Provide the [x, y] coordinate of the cell's center where the given text is located.  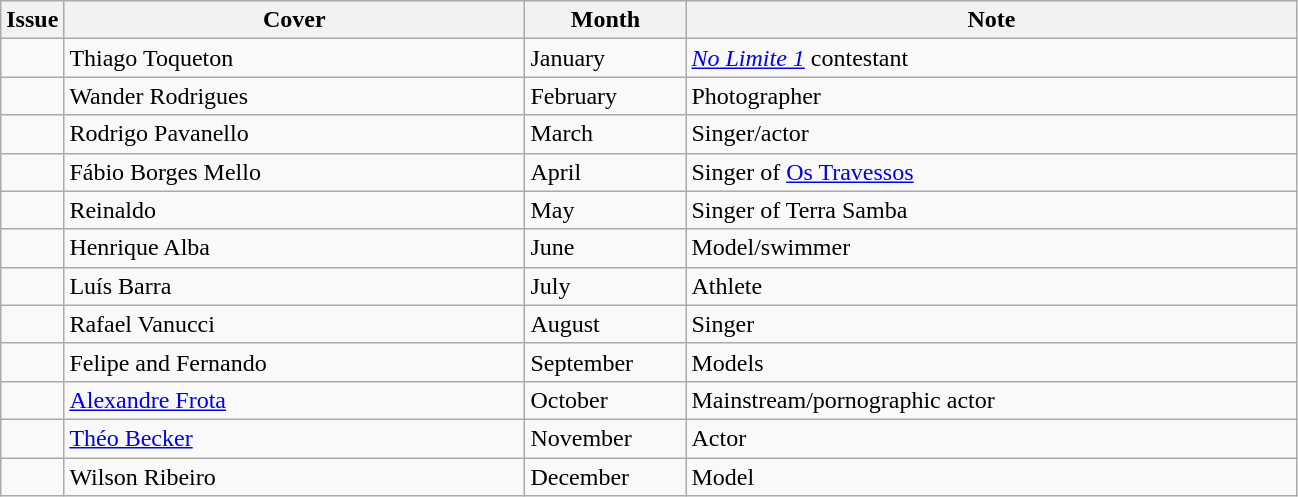
Issue [32, 20]
November [606, 438]
Henrique Alba [294, 248]
Mainstream/pornographic actor [992, 400]
Singer of Os Travessos [992, 172]
Théo Becker [294, 438]
Model/swimmer [992, 248]
July [606, 286]
October [606, 400]
June [606, 248]
Wilson Ribeiro [294, 477]
Singer [992, 324]
Wander Rodrigues [294, 96]
September [606, 362]
Alexandre Frota [294, 400]
Thiago Toqueton [294, 58]
May [606, 210]
Cover [294, 20]
Note [992, 20]
Actor [992, 438]
Rodrigo Pavanello [294, 134]
December [606, 477]
Photographer [992, 96]
April [606, 172]
No Limite 1 contestant [992, 58]
Model [992, 477]
Singer of Terra Samba [992, 210]
Month [606, 20]
Reinaldo [294, 210]
Singer/actor [992, 134]
Fábio Borges Mello [294, 172]
Models [992, 362]
Felipe and Fernando [294, 362]
Rafael Vanucci [294, 324]
August [606, 324]
Luís Barra [294, 286]
Athlete [992, 286]
February [606, 96]
March [606, 134]
January [606, 58]
